Output the (x, y) coordinate of the center of the cell containing the given text.  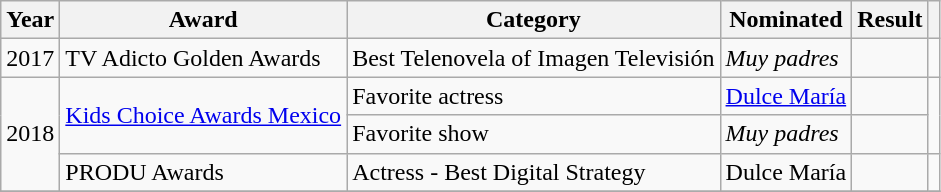
Result (890, 20)
Award (204, 20)
Favorite actress (534, 96)
PRODU Awards (204, 172)
2017 (30, 58)
Year (30, 20)
Favorite show (534, 134)
Category (534, 20)
Nominated (786, 20)
TV Adicto Golden Awards (204, 58)
2018 (30, 134)
Best Telenovela of Imagen Televisión (534, 58)
Kids Choice Awards Mexico (204, 115)
Actress - Best Digital Strategy (534, 172)
